Extract the [X, Y] coordinate from the center of the cell holding the provided text.  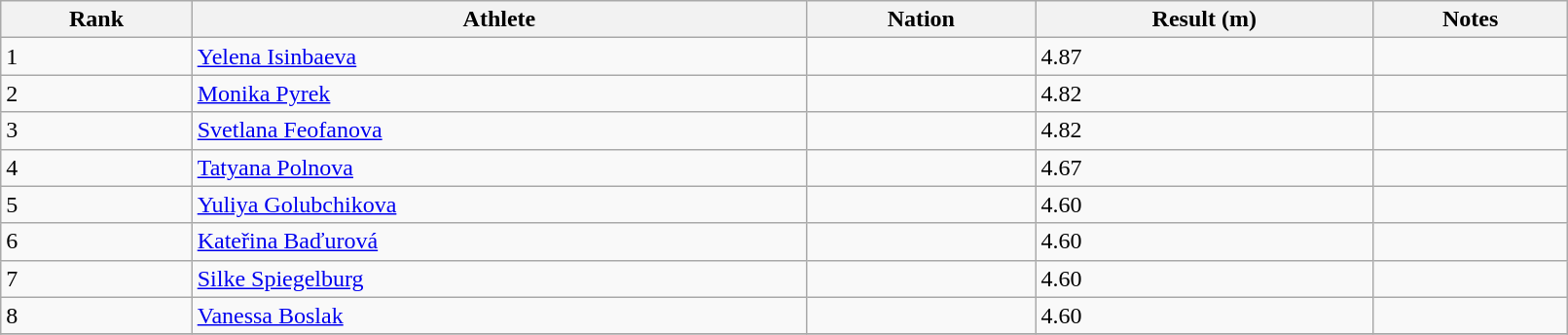
Kateřina Baďurová [498, 242]
Vanessa Boslak [498, 316]
Yelena Isinbaeva [498, 56]
4.87 [1205, 56]
Monika Pyrek [498, 93]
Yuliya Golubchikova [498, 205]
1 [96, 56]
6 [96, 242]
Svetlana Feofanova [498, 130]
7 [96, 279]
4.67 [1205, 167]
Nation [921, 19]
Result (m) [1205, 19]
2 [96, 93]
Athlete [498, 19]
8 [96, 316]
4 [96, 167]
5 [96, 205]
Tatyana Polnova [498, 167]
Notes [1471, 19]
Rank [96, 19]
3 [96, 130]
Silke Spiegelburg [498, 279]
